From the cell containing the given text, extract its center point as (x, y) coordinate. 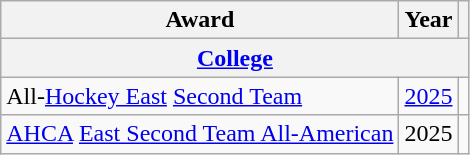
AHCA East Second Team All-American (200, 134)
College (235, 58)
Year (428, 20)
All-Hockey East Second Team (200, 96)
Award (200, 20)
